Identify which cell holds the provided text, then report its [X, Y] central coordinate. 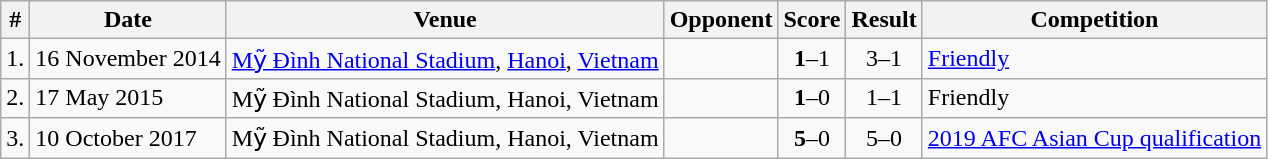
2019 AFC Asian Cup qualification [1094, 138]
1. [16, 59]
Opponent [721, 20]
10 October 2017 [128, 138]
3–1 [884, 59]
Result [884, 20]
3. [16, 138]
Venue [445, 20]
17 May 2015 [128, 98]
Competition [1094, 20]
2. [16, 98]
Score [812, 20]
1–0 [812, 98]
16 November 2014 [128, 59]
Date [128, 20]
# [16, 20]
